Search for the cell housing the specified text and yield its [x, y] center coordinate. 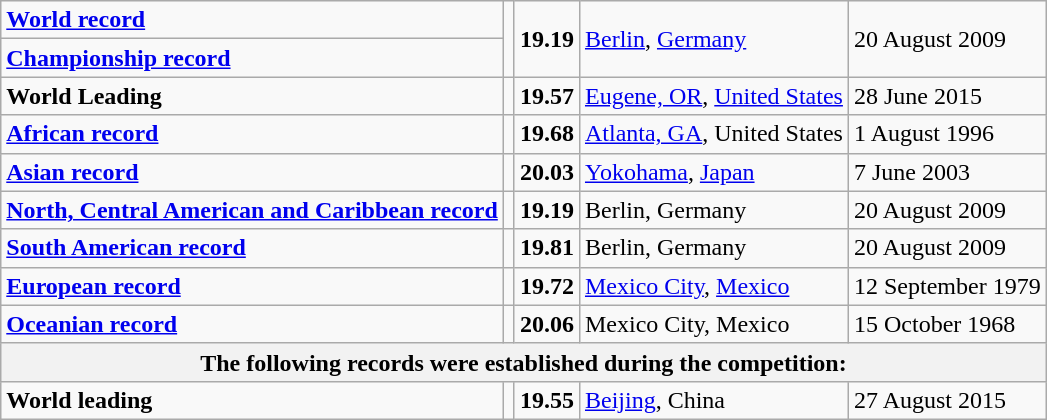
15 October 1968 [947, 324]
World record [252, 20]
North, Central American and Caribbean record [252, 210]
African record [252, 134]
Yokohama, Japan [714, 172]
World leading [252, 400]
1 August 1996 [947, 134]
19.72 [546, 286]
28 June 2015 [947, 96]
South American record [252, 248]
Oceanian record [252, 324]
20.03 [546, 172]
20.06 [546, 324]
19.57 [546, 96]
Beijing, China [714, 400]
19.55 [546, 400]
19.81 [546, 248]
7 June 2003 [947, 172]
12 September 1979 [947, 286]
Eugene, OR, United States [714, 96]
World Leading [252, 96]
The following records were established during the competition: [524, 362]
19.68 [546, 134]
27 August 2015 [947, 400]
Championship record [252, 58]
European record [252, 286]
Asian record [252, 172]
Atlanta, GA, United States [714, 134]
